Pinpoint the cell where the given text exists, returning its [x, y] midpoint coordinate. 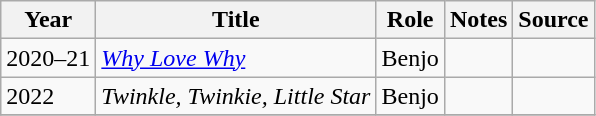
Title [236, 20]
Source [554, 20]
2020–21 [48, 58]
Year [48, 20]
Notes [478, 20]
Twinkle, Twinkie, Little Star [236, 96]
Why Love Why [236, 58]
2022 [48, 96]
Role [410, 20]
